Capture the cell that displays the provided text and extract its [x, y] central coordinate. 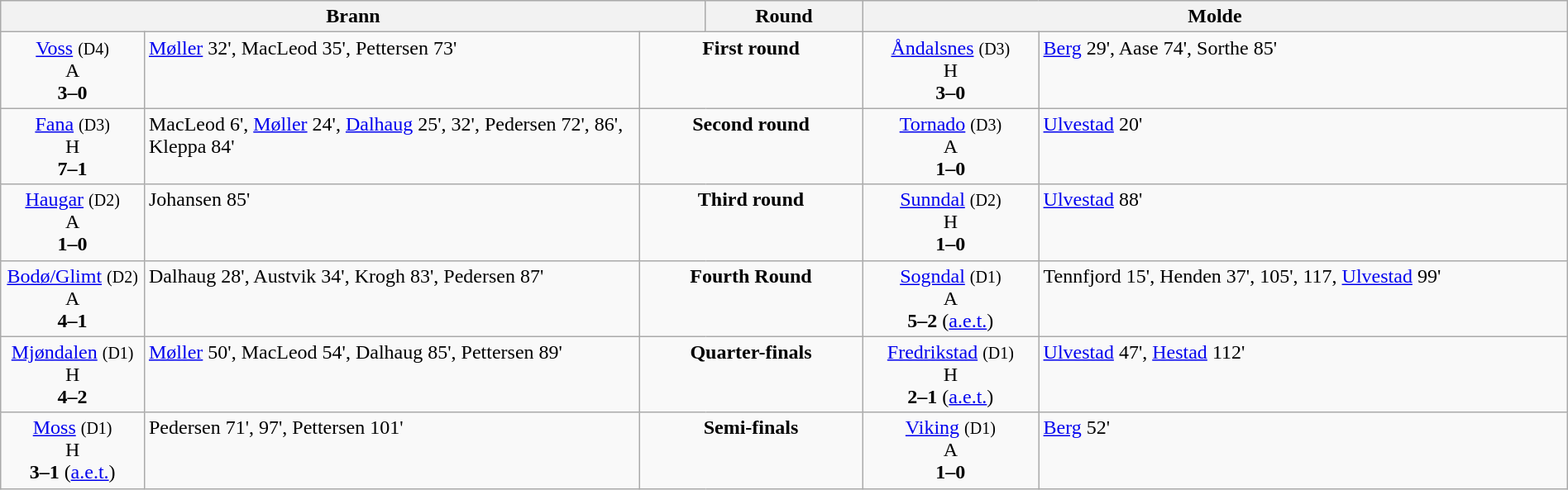
Round [784, 17]
Ulvestad 47', Hestad 112' [1303, 374]
Moss (D1)H3–1 (a.e.t.) [73, 450]
Sunndal (D2)H1–0 [951, 222]
Brann [353, 17]
Quarter-finals [751, 374]
Voss (D4)A3–0 [73, 70]
Berg 29', Aase 74', Sorthe 85' [1303, 70]
Third round [751, 222]
First round [751, 70]
Sogndal (D1)A5–2 (a.e.t.) [951, 298]
Molde [1216, 17]
Tornado (D3)A1–0 [951, 146]
Ulvestad 88' [1303, 222]
Tennfjord 15', Henden 37', 105', 117, Ulvestad 99' [1303, 298]
Johansen 85' [392, 222]
Åndalsnes (D3)H3–0 [951, 70]
Semi-finals [751, 450]
Bodø/Glimt (D2)A4–1 [73, 298]
Haugar (D2)A1–0 [73, 222]
Fredrikstad (D1)H2–1 (a.e.t.) [951, 374]
Pedersen 71', 97', Pettersen 101' [392, 450]
Fana (D3)H7–1 [73, 146]
Møller 32', MacLeod 35', Pettersen 73' [392, 70]
Dalhaug 28', Austvik 34', Krogh 83', Pedersen 87' [392, 298]
Ulvestad 20' [1303, 146]
Fourth Round [751, 298]
Second round [751, 146]
Møller 50', MacLeod 54', Dalhaug 85', Pettersen 89' [392, 374]
Berg 52' [1303, 450]
Mjøndalen (D1)H4–2 [73, 374]
Viking (D1)A1–0 [951, 450]
MacLeod 6', Møller 24', Dalhaug 25', 32', Pedersen 72', 86',Kleppa 84' [392, 146]
